Detect which cell encompasses the target text, then output its (X, Y) center coordinate. 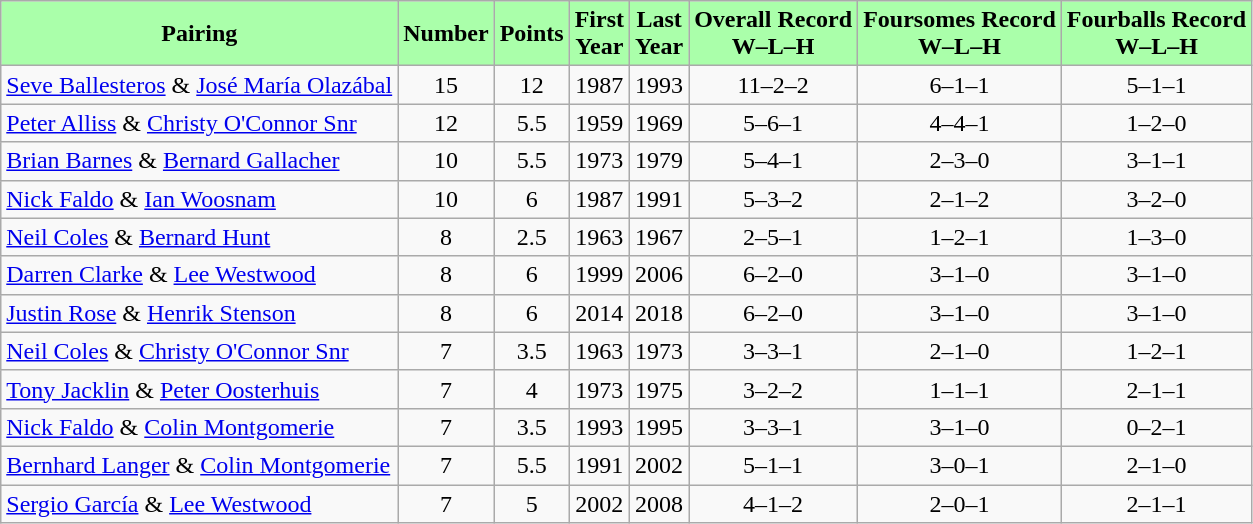
4–4–1 (960, 123)
2018 (660, 313)
Brian Barnes & Bernard Gallacher (200, 161)
4 (532, 389)
Seve Ballesteros & José María Olazábal (200, 85)
Points (532, 34)
Sergio García & Lee Westwood (200, 503)
3–2–2 (774, 389)
Justin Rose & Henrik Stenson (200, 313)
2014 (599, 313)
2008 (660, 503)
6–1–1 (960, 85)
1995 (660, 427)
Neil Coles & Christy O'Connor Snr (200, 351)
Nick Faldo & Colin Montgomerie (200, 427)
Neil Coles & Bernard Hunt (200, 237)
Number (446, 34)
1959 (599, 123)
Tony Jacklin & Peter Oosterhuis (200, 389)
1–2–0 (1156, 123)
5 (532, 503)
Bernhard Langer & Colin Montgomerie (200, 465)
5–6–1 (774, 123)
3–2–0 (1156, 199)
11–2–2 (774, 85)
FirstYear (599, 34)
Overall RecordW–L–H (774, 34)
Foursomes RecordW–L–H (960, 34)
Peter Alliss & Christy O'Connor Snr (200, 123)
1979 (660, 161)
2–0–1 (960, 503)
Darren Clarke & Lee Westwood (200, 275)
2006 (660, 275)
15 (446, 85)
2–1–2 (960, 199)
2.5 (532, 237)
Pairing (200, 34)
1975 (660, 389)
5–4–1 (774, 161)
4–1–2 (774, 503)
3–0–1 (960, 465)
LastYear (660, 34)
1969 (660, 123)
3–1–1 (1156, 161)
0–2–1 (1156, 427)
1999 (599, 275)
2–3–0 (960, 161)
Nick Faldo & Ian Woosnam (200, 199)
1967 (660, 237)
1–1–1 (960, 389)
1–3–0 (1156, 237)
2–5–1 (774, 237)
5–3–2 (774, 199)
Fourballs RecordW–L–H (1156, 34)
